Locate the cell with the specified text and output its [x, y] center coordinate. 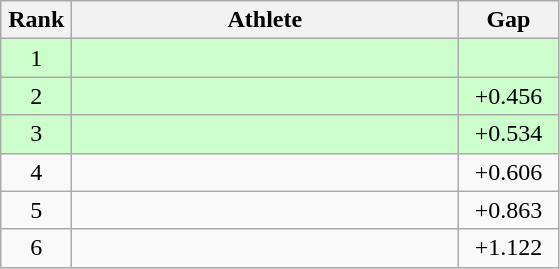
Rank [36, 20]
2 [36, 96]
+0.606 [508, 172]
Gap [508, 20]
+0.534 [508, 134]
1 [36, 58]
3 [36, 134]
+0.863 [508, 210]
6 [36, 248]
+0.456 [508, 96]
4 [36, 172]
+1.122 [508, 248]
Athlete [265, 20]
5 [36, 210]
